Find where the given text appears and provide that cell's center as [X, Y] coordinate. 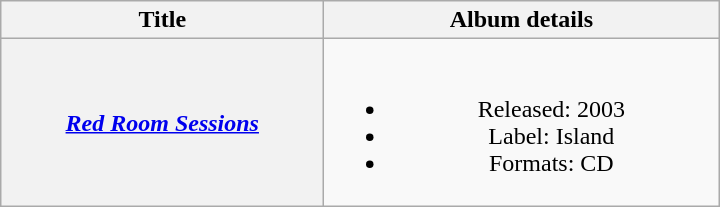
Title [162, 20]
Red Room Sessions [162, 122]
Released: 2003Label: IslandFormats: CD [522, 122]
Album details [522, 20]
